Determine the [x, y] coordinate at the center of the cell enclosing the given text.  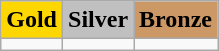
Silver [98, 20]
Bronze [176, 20]
Gold [32, 20]
